Output the (x, y) coordinate of the center of the cell containing the given text.  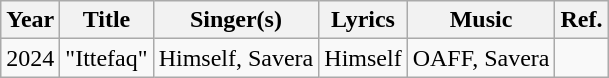
Himself (363, 58)
OAFF, Savera (481, 58)
Himself, Savera (236, 58)
2024 (30, 58)
Lyrics (363, 20)
Title (106, 20)
Singer(s) (236, 20)
"Ittefaq" (106, 58)
Ref. (582, 20)
Year (30, 20)
Music (481, 20)
